Return the [X, Y] coordinate for the center point of the cell that contains the specified text.  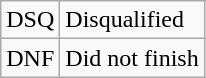
DNF [30, 58]
Did not finish [132, 58]
Disqualified [132, 20]
DSQ [30, 20]
